Detect which cell encompasses the target text, then output its [X, Y] center coordinate. 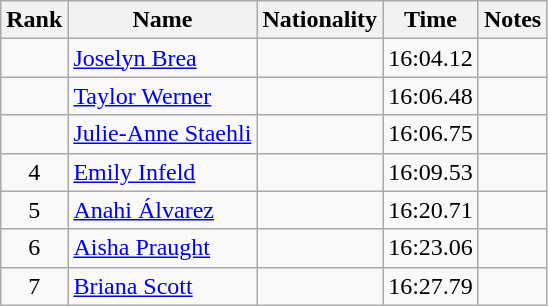
Anahi Álvarez [162, 210]
16:09.53 [431, 172]
Julie-Anne Staehli [162, 134]
Nationality [320, 20]
16:06.48 [431, 96]
6 [34, 248]
16:06.75 [431, 134]
Taylor Werner [162, 96]
16:23.06 [431, 248]
Rank [34, 20]
7 [34, 286]
Notes [512, 20]
16:04.12 [431, 58]
16:20.71 [431, 210]
Name [162, 20]
16:27.79 [431, 286]
4 [34, 172]
Aisha Praught [162, 248]
Briana Scott [162, 286]
5 [34, 210]
Time [431, 20]
Joselyn Brea [162, 58]
Emily Infeld [162, 172]
